Detect which cell encompasses the target text, then output its (x, y) center coordinate. 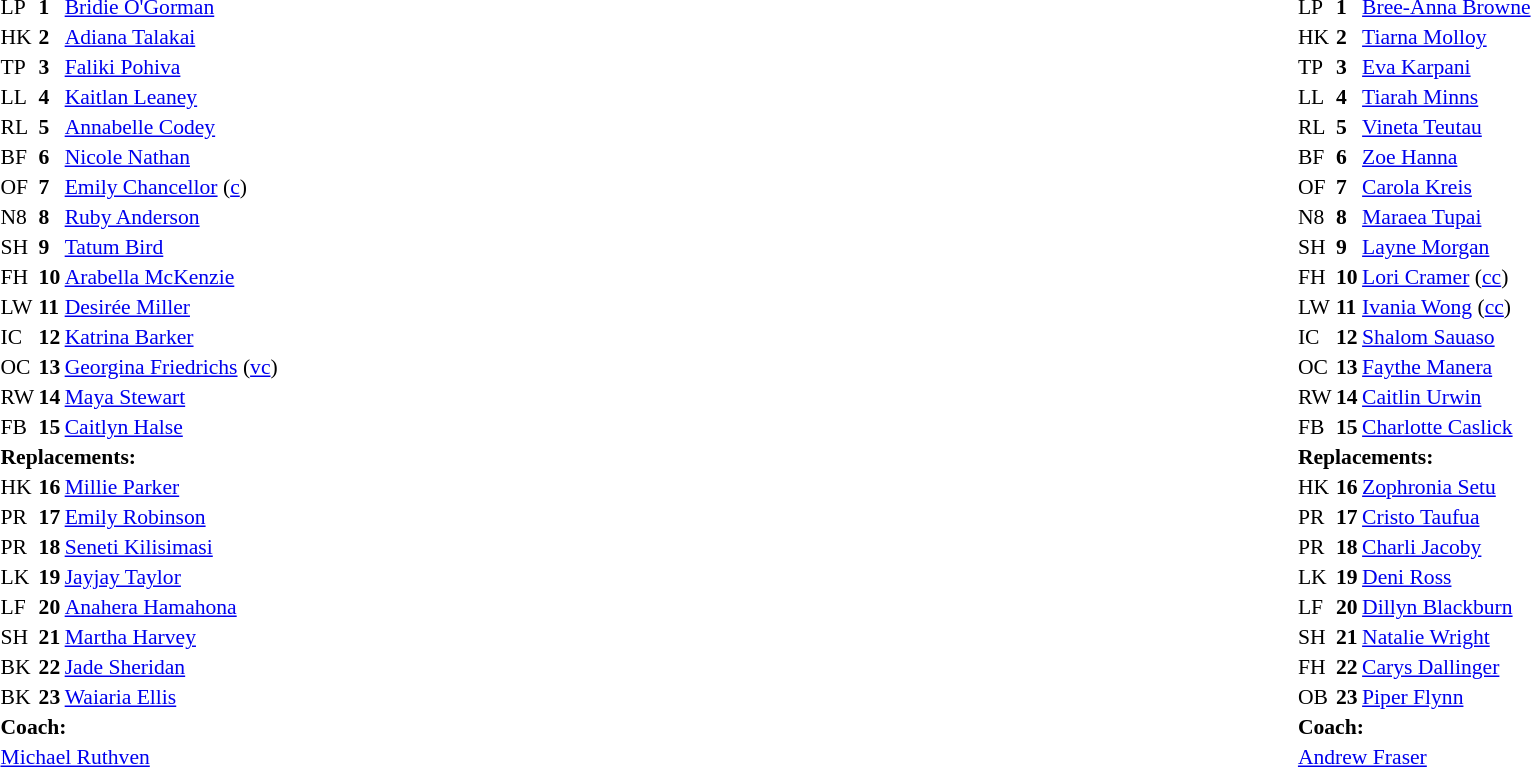
FB (1314, 427)
OB (1314, 697)
N8 (1314, 217)
Maya Stewart (171, 397)
Katrina Barker (171, 337)
Millie Parker (171, 487)
Seneti Kilisimasi (171, 547)
Emily Robinson (171, 517)
Tatum Bird (171, 247)
Emily Chancellor (c) (171, 187)
Desirée Miller (171, 307)
Faliki Pohiva (171, 67)
Georgina Friedrichs (vc) (171, 367)
Arabella McKenzie (171, 277)
Nicole Nathan (171, 157)
Anahera Hamahona (171, 607)
Jayjay Taylor (171, 577)
Waiaria Ellis (171, 697)
Ruby Anderson (171, 217)
LL (1314, 97)
Annabelle Codey (171, 127)
Jade Sheridan (171, 667)
RW (1314, 397)
IC (1314, 337)
Kaitlan Leaney (171, 97)
OF (1314, 187)
Martha Harvey (171, 637)
OC (1314, 367)
Adiana Talakai (171, 37)
TP (1314, 67)
BF (1314, 157)
LK (1314, 577)
LW (1314, 307)
RL (1314, 127)
LF (1314, 607)
Caitlyn Halse (171, 427)
